Scan for the cell matching the given text and deliver its [X, Y] coordinate at center. 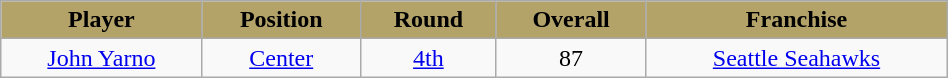
87 [570, 58]
Position [281, 20]
Center [281, 58]
John Yarno [102, 58]
Player [102, 20]
4th [428, 58]
Franchise [797, 20]
Overall [570, 20]
Round [428, 20]
Seattle Seahawks [797, 58]
